Scan for the cell matching the given text and deliver its (x, y) coordinate at center. 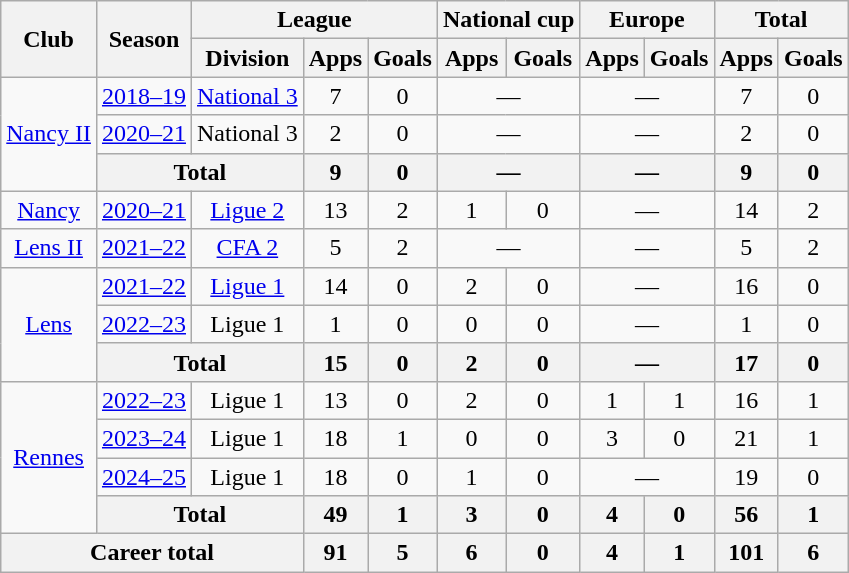
15 (335, 362)
91 (335, 553)
Ligue 2 (248, 210)
2023–24 (144, 438)
Europe (647, 20)
League (315, 20)
Division (248, 58)
2018–19 (144, 96)
Lens II (49, 248)
Nancy (49, 210)
17 (746, 362)
19 (746, 477)
CFA 2 (248, 248)
Club (49, 39)
49 (335, 515)
National cup (508, 20)
Nancy II (49, 134)
2024–25 (144, 477)
56 (746, 515)
101 (746, 553)
Season (144, 39)
21 (746, 438)
Career total (152, 553)
Rennes (49, 457)
Lens (49, 324)
